From the cell containing the given text, extract its center point as [x, y] coordinate. 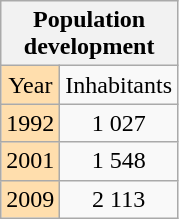
1 548 [119, 161]
Year [30, 85]
1992 [30, 123]
2 113 [119, 199]
1 027 [119, 123]
2001 [30, 161]
2009 [30, 199]
Populationdevelopment [90, 34]
Inhabitants [119, 85]
